From the cell containing the given text, extract its center point as [x, y] coordinate. 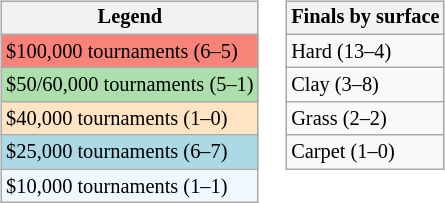
Grass (2–2) [365, 119]
$10,000 tournaments (1–1) [130, 186]
$50/60,000 tournaments (5–1) [130, 85]
Finals by surface [365, 18]
Clay (3–8) [365, 85]
$25,000 tournaments (6–7) [130, 152]
Hard (13–4) [365, 51]
Legend [130, 18]
Carpet (1–0) [365, 152]
$40,000 tournaments (1–0) [130, 119]
$100,000 tournaments (6–5) [130, 51]
